From the cell containing the given text, extract its center point as (X, Y) coordinate. 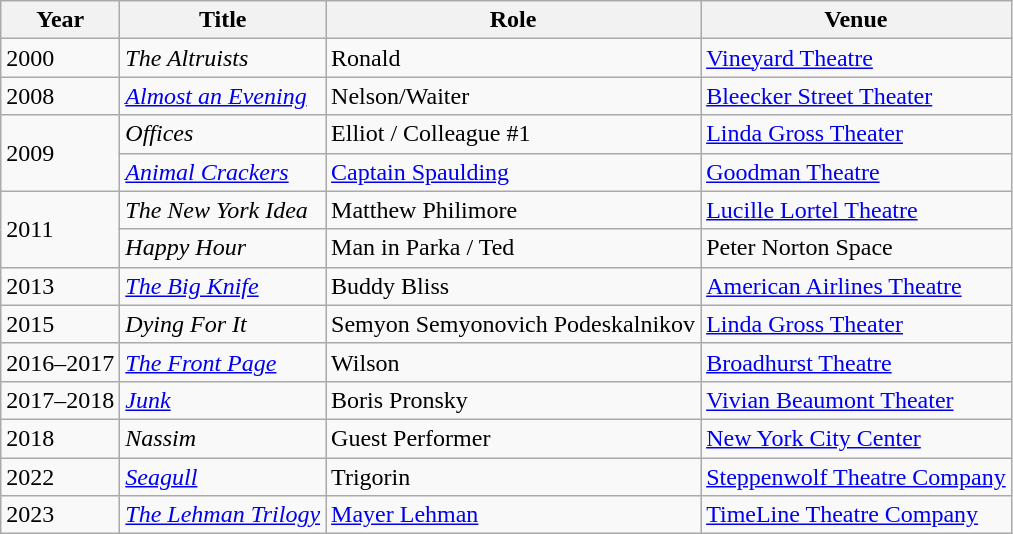
Venue (856, 20)
Lucille Lortel Theatre (856, 210)
Mayer Lehman (514, 515)
2015 (60, 324)
Seagull (223, 477)
Year (60, 20)
The New York Idea (223, 210)
2016–2017 (60, 362)
Happy Hour (223, 248)
Boris Pronsky (514, 400)
Title (223, 20)
Nassim (223, 438)
2008 (60, 96)
Nelson/Waiter (514, 96)
2000 (60, 58)
Role (514, 20)
Vivian Beaumont Theater (856, 400)
Dying For It (223, 324)
Offices (223, 134)
The Front Page (223, 362)
The Altruists (223, 58)
Man in Parka / Ted (514, 248)
2011 (60, 229)
Ronald (514, 58)
Matthew Philimore (514, 210)
Semyon Semyonovich Podeskalnikov (514, 324)
Elliot / Colleague #1 (514, 134)
TimeLine Theatre Company (856, 515)
Guest Performer (514, 438)
Junk (223, 400)
The Lehman Trilogy (223, 515)
2013 (60, 286)
Vineyard Theatre (856, 58)
Buddy Bliss (514, 286)
2017–2018 (60, 400)
American Airlines Theatre (856, 286)
Steppenwolf Theatre Company (856, 477)
2023 (60, 515)
Wilson (514, 362)
Goodman Theatre (856, 172)
2018 (60, 438)
Bleecker Street Theater (856, 96)
The Big Knife (223, 286)
Almost an Evening (223, 96)
Animal Crackers (223, 172)
New York City Center (856, 438)
Broadhurst Theatre (856, 362)
Peter Norton Space (856, 248)
Trigorin (514, 477)
Captain Spaulding (514, 172)
2009 (60, 153)
2022 (60, 477)
